Scan for the cell matching the given text and deliver its (X, Y) coordinate at center. 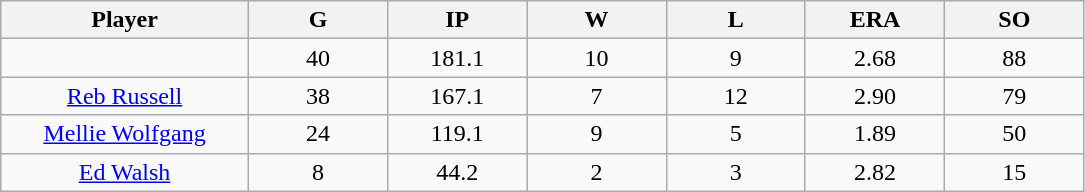
44.2 (458, 172)
W (596, 20)
SO (1014, 20)
24 (318, 134)
Player (125, 20)
119.1 (458, 134)
12 (736, 96)
5 (736, 134)
2.90 (874, 96)
3 (736, 172)
2 (596, 172)
L (736, 20)
8 (318, 172)
7 (596, 96)
1.89 (874, 134)
38 (318, 96)
15 (1014, 172)
2.68 (874, 58)
Reb Russell (125, 96)
40 (318, 58)
ERA (874, 20)
167.1 (458, 96)
10 (596, 58)
IP (458, 20)
G (318, 20)
Ed Walsh (125, 172)
88 (1014, 58)
50 (1014, 134)
Mellie Wolfgang (125, 134)
181.1 (458, 58)
79 (1014, 96)
2.82 (874, 172)
